Detect which cell encompasses the target text, then output its [x, y] center coordinate. 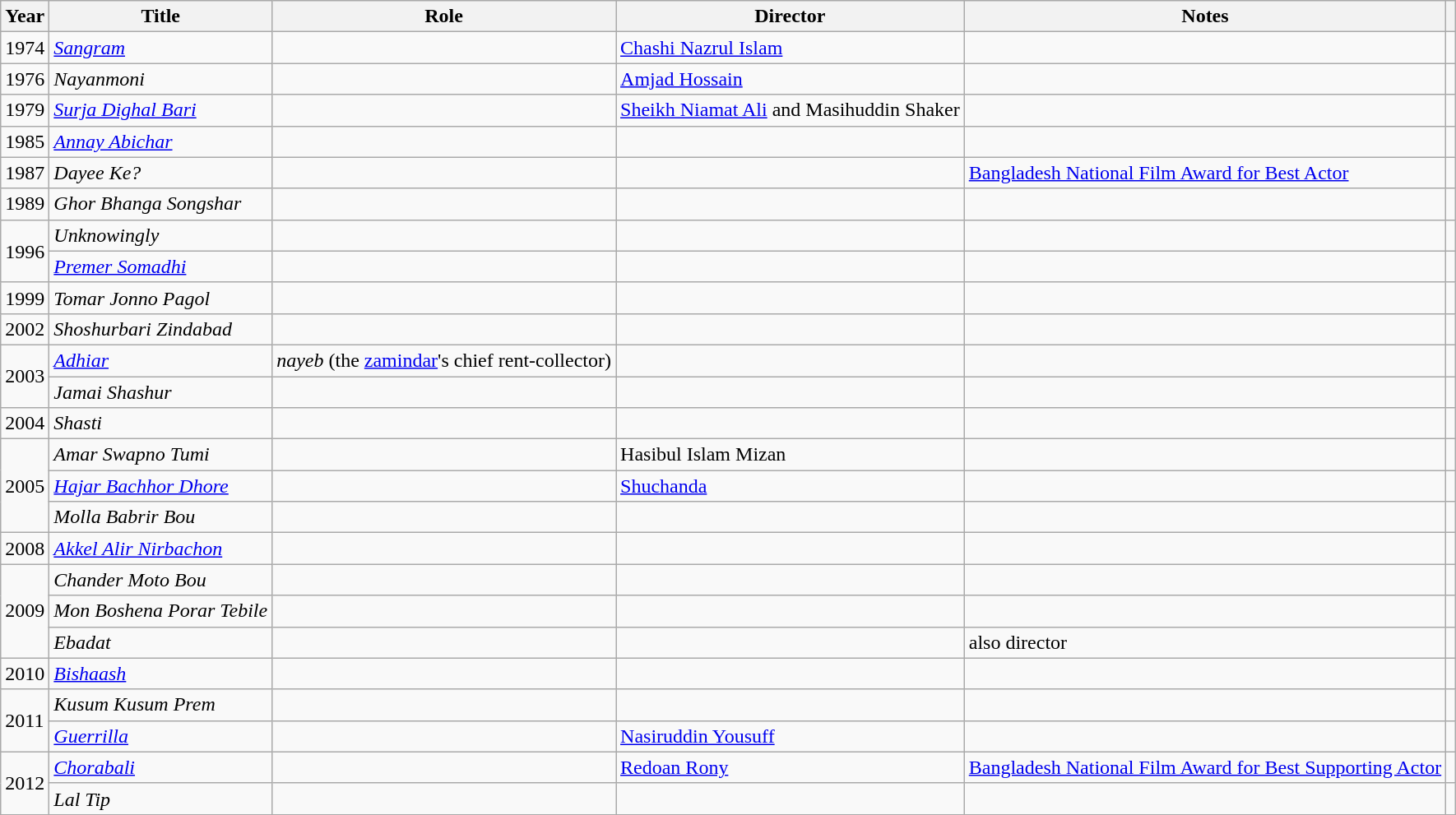
Redoan Rony [791, 767]
Director [791, 16]
Bangladesh National Film Award for Best Supporting Actor [1204, 767]
Premer Somadhi [161, 266]
Bishaash [161, 674]
Role [444, 16]
Molla Babrir Bou [161, 517]
nayeb (the zamindar's chief rent-collector) [444, 360]
Hajar Bachhor Dhore [161, 486]
Chashi Nazrul Islam [791, 48]
Lal Tip [161, 799]
Nasiruddin Yousuff [791, 736]
Ghor Bhanga Songshar [161, 204]
Tomar Jonno Pagol [161, 298]
1989 [25, 204]
1999 [25, 298]
Akkel Alir Nirbachon [161, 549]
Sangram [161, 48]
Title [161, 16]
Shasti [161, 424]
1976 [25, 79]
Annay Abichar [161, 141]
Year [25, 16]
Jamai Shashur [161, 392]
Chander Moto Bou [161, 580]
1985 [25, 141]
also director [1204, 642]
Shuchanda [791, 486]
Amar Swapno Tumi [161, 455]
2005 [25, 486]
Surja Dighal Bari [161, 110]
Notes [1204, 16]
2012 [25, 783]
Amjad Hossain [791, 79]
1979 [25, 110]
Kusum Kusum Prem [161, 705]
Adhiar [161, 360]
Hasibul Islam Mizan [791, 455]
2002 [25, 329]
Sheikh Niamat Ali and Masihuddin Shaker [791, 110]
2009 [25, 611]
Bangladesh National Film Award for Best Actor [1204, 173]
Ebadat [161, 642]
Shoshurbari Zindabad [161, 329]
2008 [25, 549]
1974 [25, 48]
Chorabali [161, 767]
Dayee Ke? [161, 173]
Guerrilla [161, 736]
2011 [25, 720]
1987 [25, 173]
1996 [25, 251]
Unknowingly [161, 235]
Nayanmoni [161, 79]
Mon Boshena Porar Tebile [161, 611]
2004 [25, 424]
2003 [25, 376]
2010 [25, 674]
